Scan for the cell matching the given text and deliver its (x, y) coordinate at center. 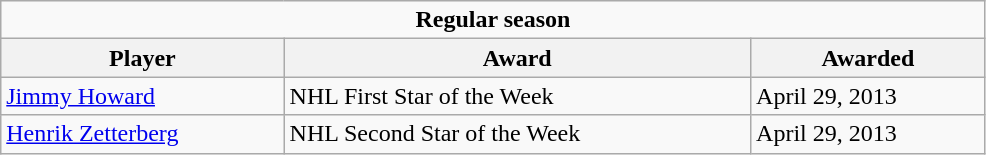
NHL First Star of the Week (518, 96)
Award (518, 58)
Henrik Zetterberg (142, 134)
NHL Second Star of the Week (518, 134)
Awarded (868, 58)
Regular season (493, 20)
Player (142, 58)
Jimmy Howard (142, 96)
